Provide the [x, y] coordinate of the cell's center where the given text is located.  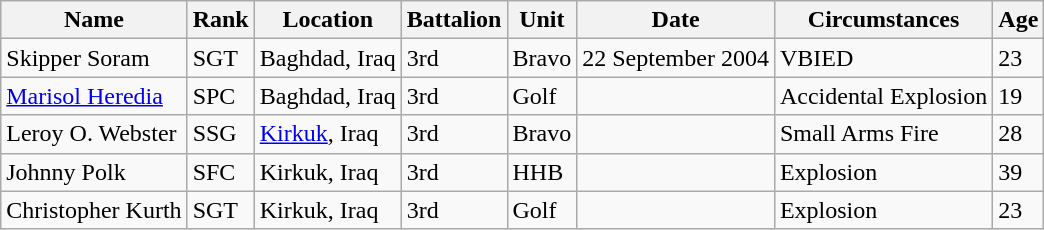
SPC [220, 96]
SSG [220, 134]
Unit [542, 20]
Accidental Explosion [883, 96]
Circumstances [883, 20]
28 [1018, 134]
Rank [220, 20]
Battalion [454, 20]
19 [1018, 96]
HHB [542, 172]
SFC [220, 172]
Age [1018, 20]
VBIED [883, 58]
Date [676, 20]
22 September 2004 [676, 58]
Location [328, 20]
Name [94, 20]
Marisol Heredia [94, 96]
Leroy O. Webster [94, 134]
Christopher Kurth [94, 210]
Small Arms Fire [883, 134]
Skipper Soram [94, 58]
Johnny Polk [94, 172]
39 [1018, 172]
